Find where the given text appears and provide that cell's center as (x, y) coordinate. 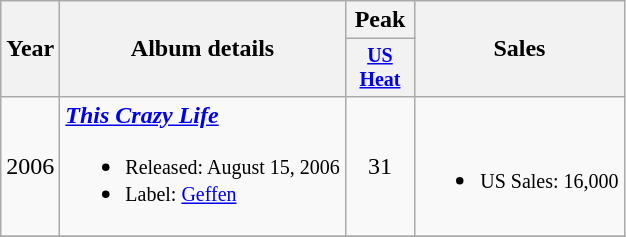
Album details (202, 49)
Peak (380, 20)
31 (380, 166)
Sales (520, 49)
Year (30, 49)
This Crazy LifeReleased: August 15, 2006Label: Geffen (202, 166)
US Sales: 16,000 (520, 166)
2006 (30, 166)
USHeat (380, 68)
